Provide the [x, y] coordinate of the cell's center where the given text is located.  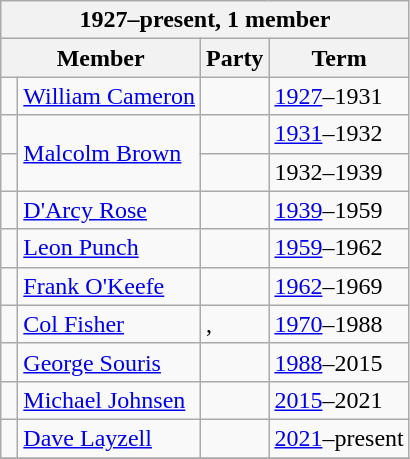
Frank O'Keefe [110, 286]
George Souris [110, 362]
Dave Layzell [110, 438]
2021–present [339, 438]
1988–2015 [339, 362]
Member [101, 58]
Col Fisher [110, 324]
Term [339, 58]
Leon Punch [110, 248]
1932–1939 [339, 172]
William Cameron [110, 96]
, [235, 324]
1959–1962 [339, 248]
1939–1959 [339, 210]
2015–2021 [339, 400]
Michael Johnsen [110, 400]
1962–1969 [339, 286]
Party [235, 58]
D'Arcy Rose [110, 210]
Malcolm Brown [110, 153]
1931–1932 [339, 134]
1970–1988 [339, 324]
1927–1931 [339, 96]
1927–present, 1 member [206, 20]
